From the cell containing the given text, extract its center point as (X, Y) coordinate. 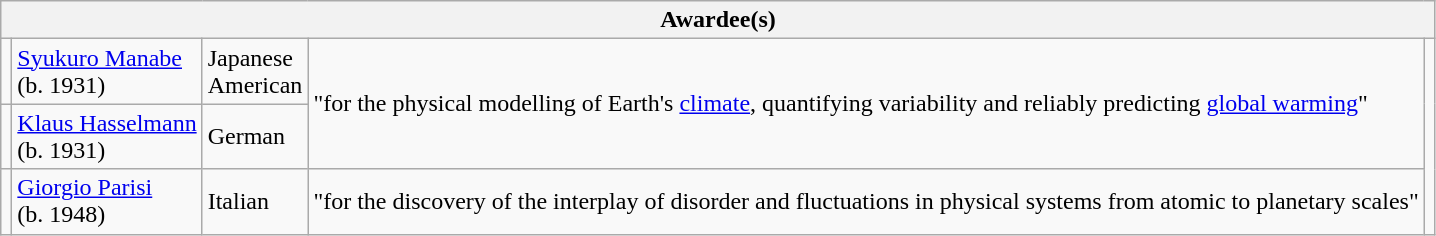
Giorgio Parisi(b. 1948) (107, 202)
Japanese American (255, 72)
Syukuro Manabe(b. 1931) (107, 72)
"for the discovery of the interplay of disorder and fluctuations in physical systems from atomic to planetary scales" (866, 202)
"for the physical modelling of Earth's climate, quantifying variability and reliably predicting global warming" (866, 104)
Awardee(s) (718, 20)
Klaus Hasselmann(b. 1931) (107, 136)
German (255, 136)
Italian (255, 202)
